From the cell containing the given text, extract its center point as (X, Y) coordinate. 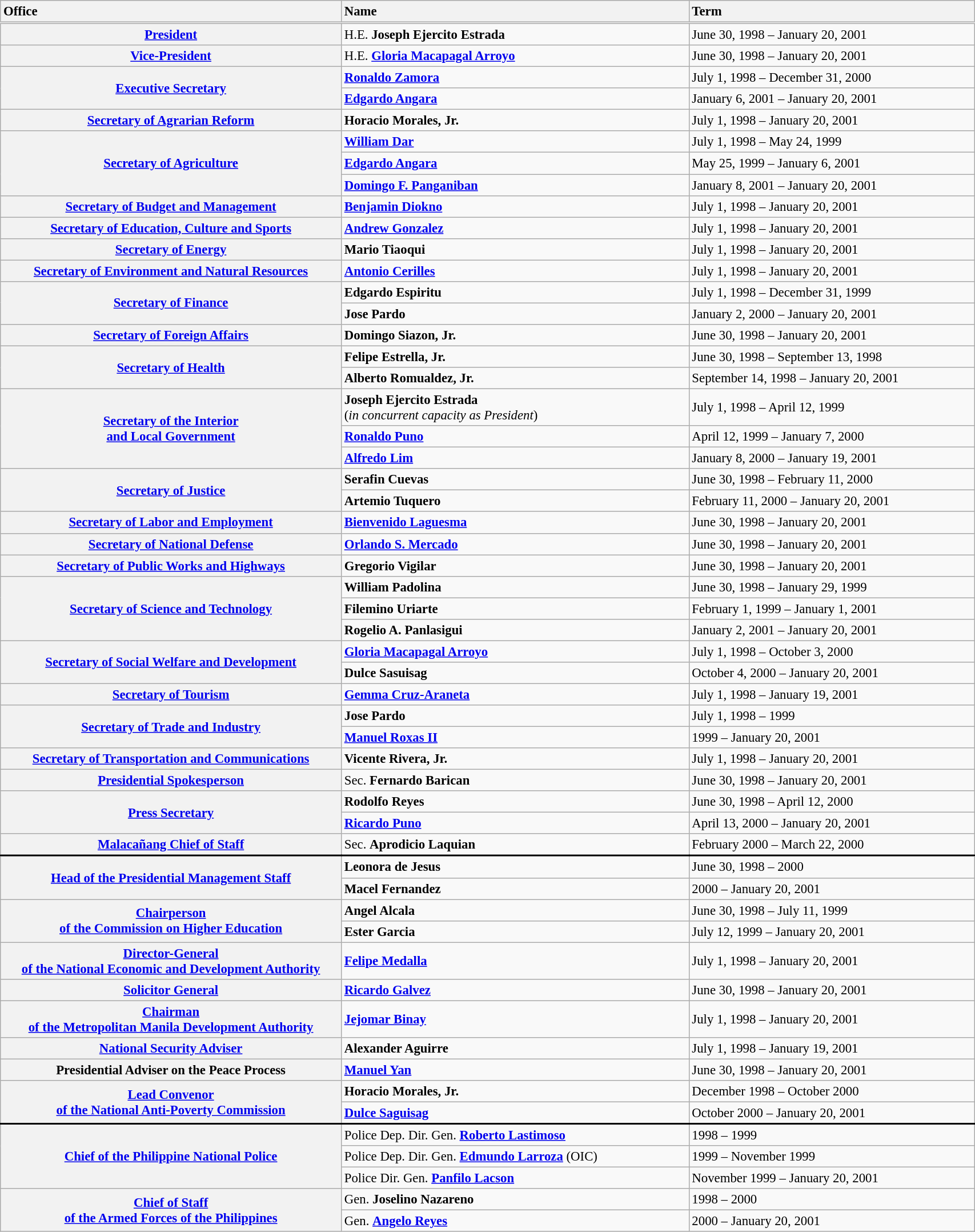
Filemino Uriarte (515, 609)
Orlando S. Mercado (515, 544)
Secretary of Public Works and Highways (171, 566)
Gregorio Vigilar (515, 566)
Ronaldo Zamora (515, 78)
William Dar (515, 142)
Presidential Adviser on the Peace Process (171, 1070)
Ricardo Puno (515, 823)
Andrew Gonzalez (515, 228)
Secretary of National Defense (171, 544)
October 4, 2000 – January 20, 2001 (832, 673)
January 2, 2001 – January 20, 2001 (832, 630)
Press Secretary (171, 813)
Serafin Cuevas (515, 479)
Secretary of Education, Culture and Sports (171, 228)
Police Dir. Gen. Panfilo Lacson (515, 1178)
Jejomar Binay (515, 1019)
July 12, 1999 – January 20, 2001 (832, 931)
Domingo Siazon, Jr. (515, 335)
Ricardo Galvez (515, 990)
1999 – January 20, 2001 (832, 738)
Edgardo Espiritu (515, 293)
April 13, 2000 – January 20, 2001 (832, 823)
Secretary of Foreign Affairs (171, 335)
Rogelio A. Panlasigui (515, 630)
Joseph Ejercito Estrada(in concurrent capacity as President) (515, 408)
Macel Fernandez (515, 889)
Sec. Aprodicio Laquian (515, 845)
Secretary of Trade and Industry (171, 727)
Rodolfo Reyes (515, 802)
January 2, 2000 – January 20, 2001 (832, 314)
Leonora de Jesus (515, 867)
Police Dep. Dir. Gen. Edmundo Larroza (OIC) (515, 1157)
1998 – 1999 (832, 1135)
April 12, 1999 – January 7, 2000 (832, 437)
June 30, 1998 – January 29, 1999 (832, 587)
1998 – 2000 (832, 1199)
October 2000 – January 20, 2001 (832, 1113)
February 2000 – March 22, 2000 (832, 845)
William Padolina (515, 587)
H.E. Gloria Macapagal Arroyo (515, 56)
Secretary of the Interiorand Local Government (171, 429)
Benjamin Diokno (515, 206)
Felipe Medalla (515, 961)
Vicente Rivera, Jr. (515, 759)
Secretary of Environment and Natural Resources (171, 271)
Dulce Sasuisag (515, 673)
June 30, 1998 – July 11, 1999 (832, 910)
Executive Secretary (171, 88)
June 30, 1998 – April 12, 2000 (832, 802)
January 6, 2001 – January 20, 2001 (832, 99)
Secretary of Agriculture (171, 163)
July 1, 1998 – April 12, 1999 (832, 408)
Chairpersonof the Commission on Higher Education (171, 921)
July 1, 1998 – May 24, 1999 (832, 142)
June 30, 1998 – February 11, 2000 (832, 479)
Angel Alcala (515, 910)
Gen. Joselino Nazareno (515, 1199)
July 1, 1998 – 1999 (832, 716)
Ester Garcia (515, 931)
February 11, 2000 – January 20, 2001 (832, 501)
Alfredo Lim (515, 458)
Malacañang Chief of Staff (171, 845)
Secretary of Health (171, 367)
December 1998 – October 2000 (832, 1091)
Secretary of Transportation and Communications (171, 759)
Chief of Staffof the Armed Forces of the Philippines (171, 1210)
Secretary of Energy (171, 249)
January 8, 2001 – January 20, 2001 (832, 185)
Secretary of Budget and Management (171, 206)
September 14, 1998 – January 20, 2001 (832, 378)
President (171, 34)
1999 – November 1999 (832, 1157)
February 1, 1999 – January 1, 2001 (832, 609)
Secretary of Tourism (171, 694)
Secretary of Agrarian Reform (171, 121)
Gemma Cruz-Araneta (515, 694)
May 25, 1999 – January 6, 2001 (832, 163)
Solicitor General (171, 990)
Secretary of Social Welfare and Development (171, 662)
Term (832, 11)
Bienvenido Laguesma (515, 523)
Manuel Yan (515, 1070)
H.E. Joseph Ejercito Estrada (515, 34)
June 30, 1998 – September 13, 1998 (832, 357)
Secretary of Justice (171, 490)
Office (171, 11)
Secretary of Science and Technology (171, 608)
January 8, 2000 – January 19, 2001 (832, 458)
Head of the Presidential Management Staff (171, 878)
July 1, 1998 – December 31, 1999 (832, 293)
National Security Adviser (171, 1049)
Secretary of Labor and Employment (171, 523)
Dulce Saguisag (515, 1113)
Alberto Romualdez, Jr. (515, 378)
Lead Convenorof the National Anti-Poverty Commission (171, 1102)
Antonio Cerilles (515, 271)
June 30, 1998 – 2000 (832, 867)
July 1, 1998 – October 3, 2000 (832, 651)
Gen. Angelo Reyes (515, 1221)
Vice-President (171, 56)
Secretary of Finance (171, 303)
Police Dep. Dir. Gen. Roberto Lastimoso (515, 1135)
Mario Tiaoqui (515, 249)
November 1999 – January 20, 2001 (832, 1178)
Sec. Fernardo Barican (515, 781)
Ronaldo Puno (515, 437)
Director-Generalof the National Economic and Development Authority (171, 961)
Gloria Macapagal Arroyo (515, 651)
July 1, 1998 – December 31, 2000 (832, 78)
Domingo F. Panganiban (515, 185)
Felipe Estrella, Jr. (515, 357)
Presidential Spokesperson (171, 781)
Name (515, 11)
Artemio Tuquero (515, 501)
Alexander Aguirre (515, 1049)
Manuel Roxas II (515, 738)
Chairmanof the Metropolitan Manila Development Authority (171, 1019)
Chief of the Philippine National Police (171, 1157)
